Provide the (X, Y) coordinate of the cell's center where the given text is located.  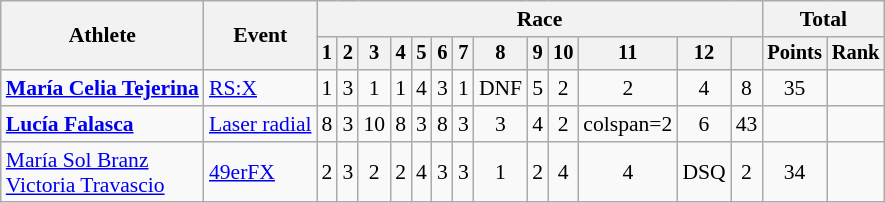
Lucía Falasca (102, 124)
Total (823, 19)
María Celia Tejerina (102, 88)
Points (794, 54)
34 (794, 172)
Event (260, 36)
35 (794, 88)
Athlete (102, 36)
RS:X (260, 88)
7 (464, 54)
12 (704, 54)
Race (540, 19)
11 (628, 54)
DNF (500, 88)
Laser radial (260, 124)
DSQ (704, 172)
9 (538, 54)
colspan=2 (628, 124)
Rank (856, 54)
María Sol BranzVictoria Travascio (102, 172)
43 (747, 124)
49erFX (260, 172)
